Scan for the cell matching the given text and deliver its (x, y) coordinate at center. 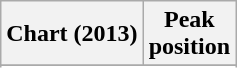
Peakposition (189, 34)
Chart (2013) (72, 34)
